Return (x, y) of the center of cell containing provided text 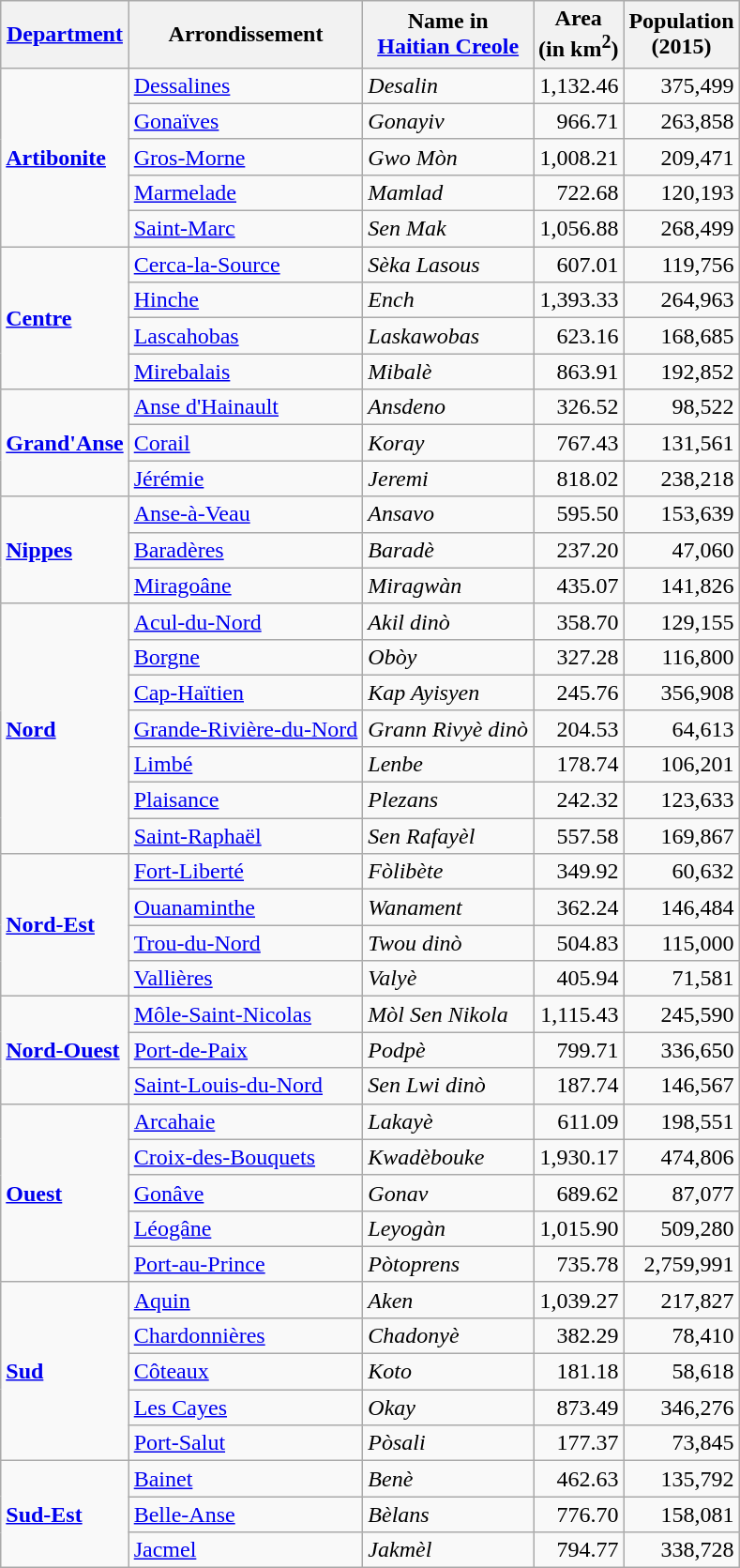
Desalin (448, 85)
Chardonnières (246, 1335)
47,060 (681, 550)
Jakmèl (448, 1550)
Bainet (246, 1479)
73,845 (681, 1443)
Valyè (448, 979)
Jeremi (448, 479)
141,826 (681, 586)
177.37 (578, 1443)
1,039.27 (578, 1300)
1,393.33 (578, 300)
Obòy (448, 657)
Grann Rivyè dinò (448, 728)
Gonaïves (246, 121)
Lascahobas (246, 336)
Mòl Sen Nikola (448, 1014)
Kwadèbouke (448, 1157)
607.01 (578, 265)
462.63 (578, 1479)
Jacmel (246, 1550)
204.53 (578, 728)
346,276 (681, 1408)
767.43 (578, 443)
1,015.90 (578, 1228)
Port-de-Paix (246, 1050)
Limbé (246, 764)
Sud-Est (65, 1515)
Côteaux (246, 1372)
192,852 (681, 372)
Gonav (448, 1193)
1,132.46 (578, 85)
238,218 (681, 479)
58,618 (681, 1372)
Kap Ayisyen (448, 693)
135,792 (681, 1479)
Area (in km2) (578, 35)
Borgne (246, 657)
120,193 (681, 192)
Corail (246, 443)
356,908 (681, 693)
Léogâne (246, 1228)
611.09 (578, 1121)
327.28 (578, 657)
Lakayè (448, 1121)
Lenbe (448, 764)
Leyogàn (448, 1228)
474,806 (681, 1157)
Gonâve (246, 1193)
Ench (448, 300)
Anse-à-Veau (246, 514)
435.07 (578, 586)
169,867 (681, 836)
Gwo Mòn (448, 157)
863.91 (578, 372)
1,056.88 (578, 229)
Anse d'Hainault (246, 407)
Nord (65, 728)
245.76 (578, 693)
Grande-Rivière-du-Nord (246, 728)
71,581 (681, 979)
Fòlibète (448, 872)
509,280 (681, 1228)
Saint-Raphaël (246, 836)
Chadonyè (448, 1335)
Marmelade (246, 192)
Port-Salut (246, 1443)
115,000 (681, 943)
Ansavo (448, 514)
Artibonite (65, 157)
Twou dinò (448, 943)
Name in Haitian Creole (448, 35)
178.74 (578, 764)
Jérémie (246, 479)
338,728 (681, 1550)
153,639 (681, 514)
Koray (448, 443)
181.18 (578, 1372)
Ouanaminthe (246, 907)
776.70 (578, 1515)
689.62 (578, 1193)
Nippes (65, 550)
Saint-Louis-du-Nord (246, 1086)
1,008.21 (578, 157)
Mirebalais (246, 372)
98,522 (681, 407)
Croix-des-Bouquets (246, 1157)
Pòsali (448, 1443)
198,551 (681, 1121)
Port-au-Prince (246, 1264)
Arrondissement (246, 35)
Grand'Anse (65, 443)
735.78 (578, 1264)
799.71 (578, 1050)
Podpè (448, 1050)
217,827 (681, 1300)
Benè (448, 1479)
Aquin (246, 1300)
158,081 (681, 1515)
Department (65, 35)
Baradères (246, 550)
Koto (448, 1372)
Centre (65, 318)
Les Cayes (246, 1408)
504.83 (578, 943)
187.74 (578, 1086)
382.29 (578, 1335)
722.68 (578, 192)
209,471 (681, 157)
146,567 (681, 1086)
Belle-Anse (246, 1515)
Sud (65, 1371)
Gros-Morne (246, 157)
119,756 (681, 265)
237.20 (578, 550)
818.02 (578, 479)
Okay (448, 1408)
358.70 (578, 621)
Saint-Marc (246, 229)
Wanament (448, 907)
Mibalè (448, 372)
Môle-Saint-Nicolas (246, 1014)
1,930.17 (578, 1157)
245,590 (681, 1014)
64,613 (681, 728)
Plezans (448, 800)
Arcahaie (246, 1121)
873.49 (578, 1408)
Baradè (448, 550)
Laskawobas (448, 336)
106,201 (681, 764)
Trou-du-Nord (246, 943)
966.71 (578, 121)
623.16 (578, 336)
Mamlad (448, 192)
Population (2015) (681, 35)
129,155 (681, 621)
Ansdeno (448, 407)
557.58 (578, 836)
375,499 (681, 85)
Cap-Haïtien (246, 693)
362.24 (578, 907)
Pòtoprens (448, 1264)
336,650 (681, 1050)
146,484 (681, 907)
123,633 (681, 800)
Cerca-la-Source (246, 265)
595.50 (578, 514)
Acul-du-Nord (246, 621)
Sen Lwi dinò (448, 1086)
794.77 (578, 1550)
326.52 (578, 407)
349.92 (578, 872)
405.94 (578, 979)
242.32 (578, 800)
131,561 (681, 443)
1,115.43 (578, 1014)
Sèka Lasous (448, 265)
268,499 (681, 229)
Nord-Est (65, 925)
Fort-Liberté (246, 872)
168,685 (681, 336)
Ouest (65, 1193)
Plaisance (246, 800)
116,800 (681, 657)
2,759,991 (681, 1264)
Sen Mak (448, 229)
Dessalines (246, 85)
Aken (448, 1300)
263,858 (681, 121)
Miragwàn (448, 586)
78,410 (681, 1335)
Nord-Ouest (65, 1050)
Akil dinò (448, 621)
Gonayiv (448, 121)
60,632 (681, 872)
87,077 (681, 1193)
Bèlans (448, 1515)
Hinche (246, 300)
Vallières (246, 979)
264,963 (681, 300)
Sen Rafayèl (448, 836)
Miragoâne (246, 586)
